Identify which cell holds the provided text, then report its (X, Y) central coordinate. 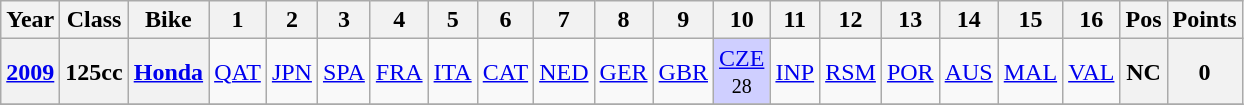
NC (1144, 72)
CZE28 (742, 72)
15 (1030, 20)
GBR (683, 72)
JPN (292, 72)
CAT (505, 72)
QAT (238, 72)
VAL (1092, 72)
Points (1204, 20)
INP (795, 72)
Bike (168, 20)
12 (851, 20)
10 (742, 20)
6 (505, 20)
3 (344, 20)
16 (1092, 20)
GER (624, 72)
FRA (399, 72)
125cc (94, 72)
SPA (344, 72)
0 (1204, 72)
POR (910, 72)
Year (30, 20)
7 (564, 20)
14 (968, 20)
RSM (851, 72)
5 (452, 20)
1 (238, 20)
NED (564, 72)
11 (795, 20)
4 (399, 20)
8 (624, 20)
2009 (30, 72)
Pos (1144, 20)
13 (910, 20)
9 (683, 20)
Class (94, 20)
2 (292, 20)
MAL (1030, 72)
AUS (968, 72)
Honda (168, 72)
ITA (452, 72)
